Identify which cell holds the provided text, then report its [X, Y] central coordinate. 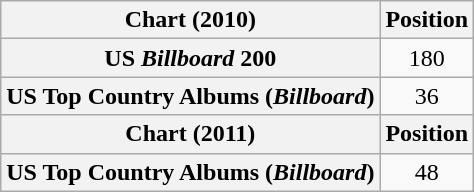
180 [427, 58]
36 [427, 96]
48 [427, 172]
US Billboard 200 [190, 58]
Chart (2010) [190, 20]
Chart (2011) [190, 134]
